Return the (x, y) coordinate for the center point of the cell that contains the specified text.  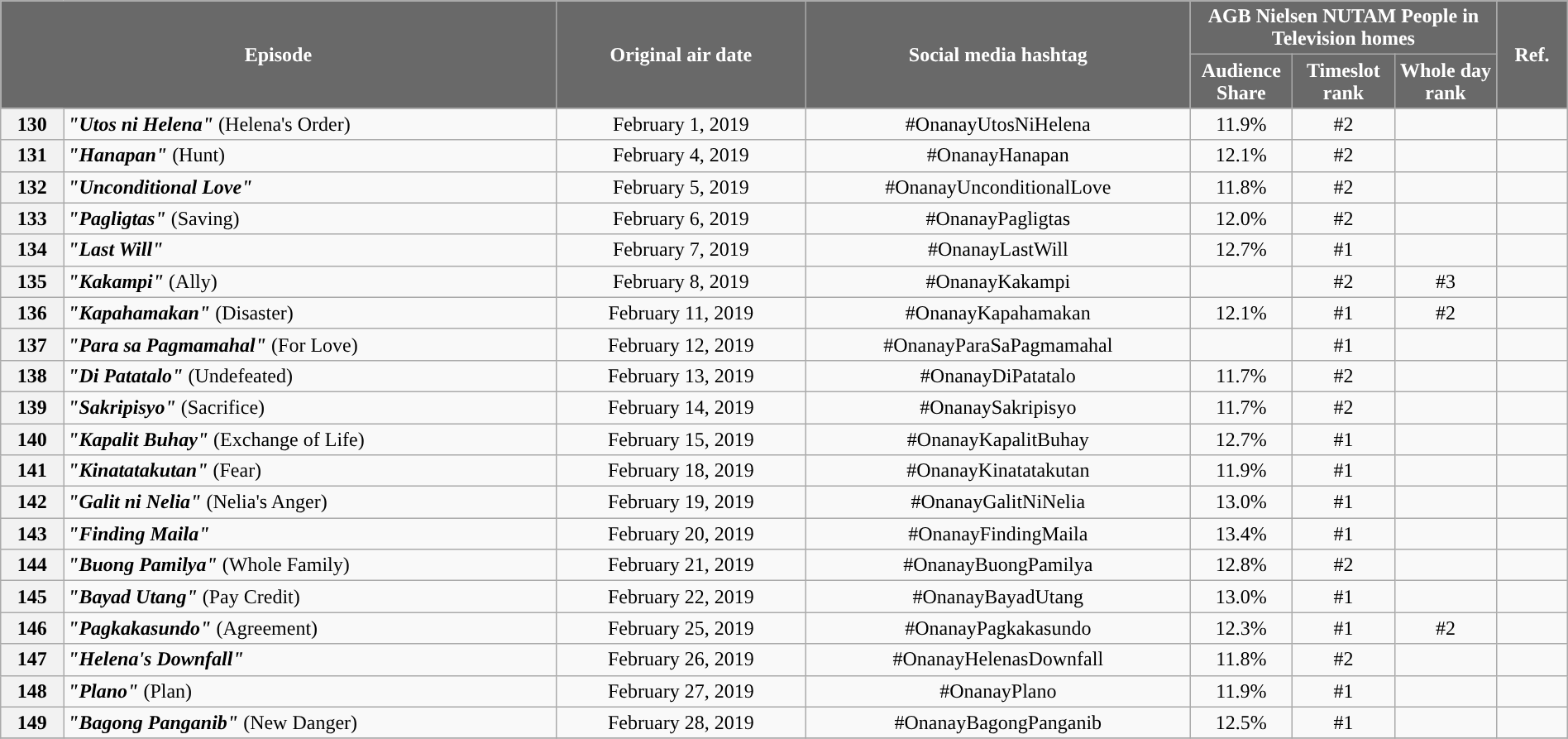
#OnanayKakampi (999, 281)
144 (32, 565)
#OnanayUtosNiHelena (999, 124)
"Utos ni Helena" (Helena's Order) (310, 124)
146 (32, 628)
"Last Will" (310, 250)
Ref. (1532, 55)
#OnanayKapalitBuhay (999, 439)
"Kapahamakan" (Disaster) (310, 313)
142 (32, 502)
#3 (1446, 281)
136 (32, 313)
Audience Share (1241, 81)
"Pagkakasundo" (Agreement) (310, 628)
February 7, 2019 (681, 250)
12.5% (1241, 722)
132 (32, 187)
130 (32, 124)
131 (32, 156)
February 22, 2019 (681, 597)
"Bayad Utang" (Pay Credit) (310, 597)
"Buong Pamilya" (Whole Family) (310, 565)
"Bagong Panganib" (New Danger) (310, 722)
Social media hashtag (999, 55)
#OnanaySakripisyo (999, 407)
Timeslotrank (1344, 81)
12.8% (1241, 565)
"Kinatatakutan" (Fear) (310, 471)
"Helena's Downfall" (310, 660)
February 20, 2019 (681, 534)
February 4, 2019 (681, 156)
February 18, 2019 (681, 471)
#OnanayKapahamakan (999, 313)
"Pagligtas" (Saving) (310, 218)
"Kakampi" (Ally) (310, 281)
#OnanayBagongPanganib (999, 722)
"Plano" (Plan) (310, 691)
#OnanayUnconditionalLove (999, 187)
12.0% (1241, 218)
147 (32, 660)
"Finding Maila" (310, 534)
Whole dayrank (1446, 81)
138 (32, 376)
135 (32, 281)
AGB Nielsen NUTAM People in Television homes (1343, 28)
February 1, 2019 (681, 124)
February 15, 2019 (681, 439)
139 (32, 407)
12.3% (1241, 628)
February 27, 2019 (681, 691)
February 8, 2019 (681, 281)
#OnanayHelenasDownfall (999, 660)
"Galit ni Nelia" (Nelia's Anger) (310, 502)
#OnanayDiPatatalo (999, 376)
#OnanayGalitNiNelia (999, 502)
February 26, 2019 (681, 660)
137 (32, 344)
February 6, 2019 (681, 218)
#OnanayParaSaPagmamahal (999, 344)
149 (32, 722)
February 13, 2019 (681, 376)
145 (32, 597)
February 19, 2019 (681, 502)
February 21, 2019 (681, 565)
#OnanayKinatatakutan (999, 471)
February 25, 2019 (681, 628)
"Kapalit Buhay" (Exchange of Life) (310, 439)
#OnanayFindingMaila (999, 534)
#OnanayPagligtas (999, 218)
#OnanayPlano (999, 691)
February 12, 2019 (681, 344)
"Sakripisyo" (Sacrifice) (310, 407)
February 5, 2019 (681, 187)
134 (32, 250)
140 (32, 439)
"Para sa Pagmamahal" (For Love) (310, 344)
#OnanayPagkakasundo (999, 628)
"Hanapan" (Hunt) (310, 156)
#OnanayLastWill (999, 250)
February 14, 2019 (681, 407)
"Unconditional Love" (310, 187)
143 (32, 534)
141 (32, 471)
Original air date (681, 55)
#OnanayBayadUtang (999, 597)
#OnanayBuongPamilya (999, 565)
133 (32, 218)
148 (32, 691)
13.4% (1241, 534)
February 11, 2019 (681, 313)
February 28, 2019 (681, 722)
"Di Patatalo" (Undefeated) (310, 376)
#OnanayHanapan (999, 156)
Episode (278, 55)
